Determine the [X, Y] coordinate at the center of the cell enclosing the given text.  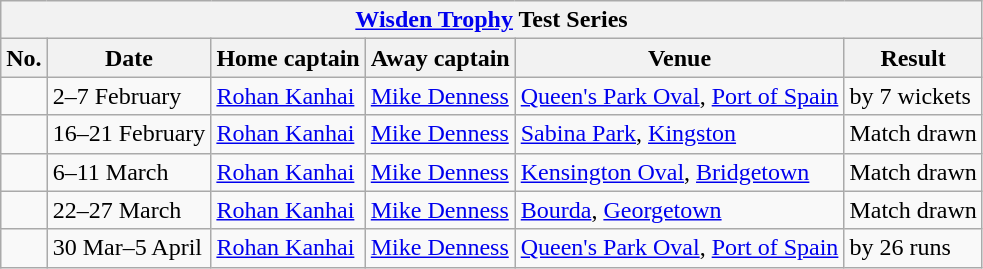
16–21 February [129, 134]
30 Mar–5 April [129, 248]
Result [913, 58]
Kensington Oval, Bridgetown [680, 172]
6–11 March [129, 172]
2–7 February [129, 96]
Sabina Park, Kingston [680, 134]
No. [24, 58]
Away captain [440, 58]
22–27 March [129, 210]
Venue [680, 58]
by 7 wickets [913, 96]
Wisden Trophy Test Series [492, 20]
by 26 runs [913, 248]
Bourda, Georgetown [680, 210]
Home captain [288, 58]
Date [129, 58]
